Search for the cell housing the specified text and yield its [X, Y] center coordinate. 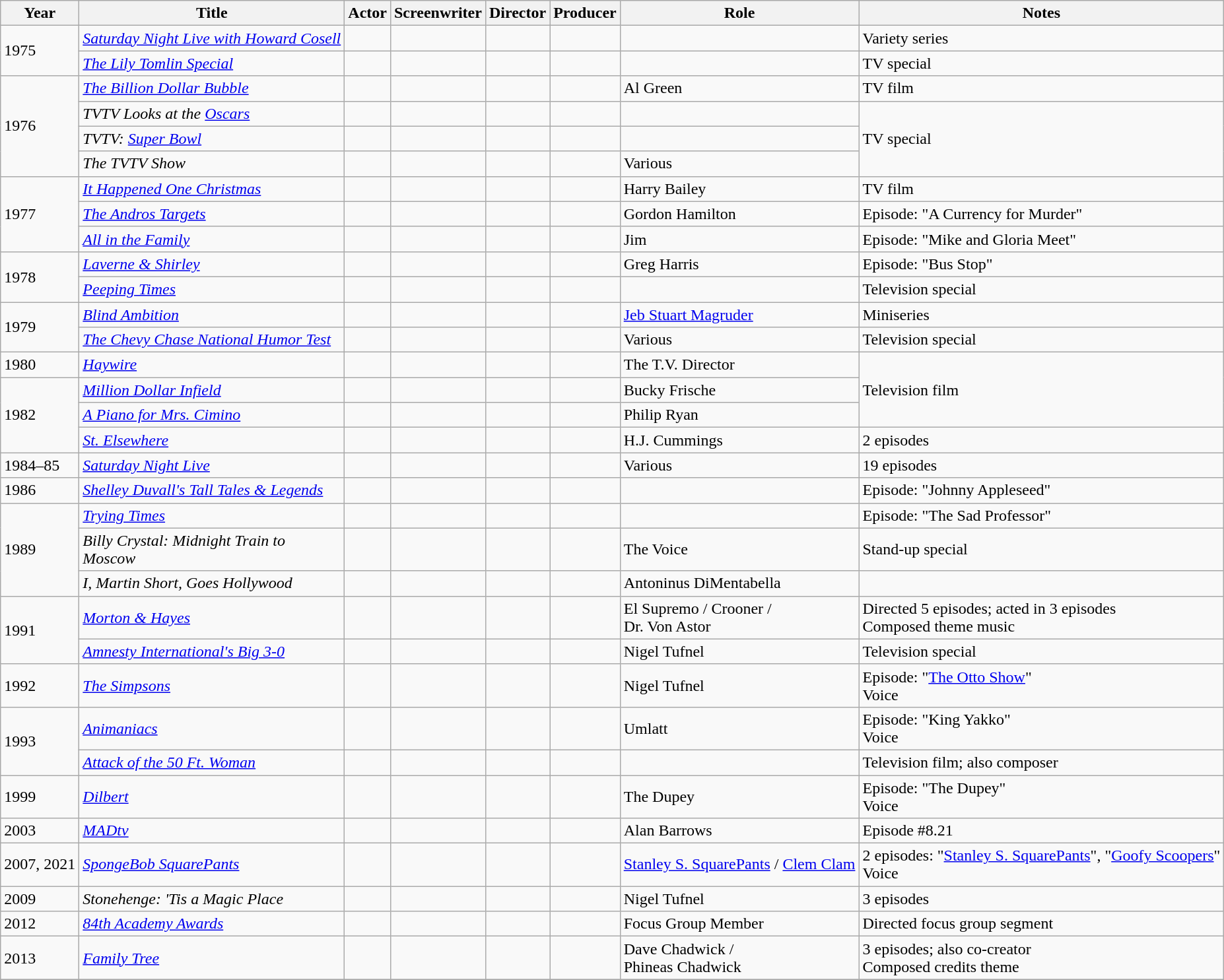
Title [212, 13]
Jeb Stuart Magruder [739, 315]
Gordon Hamilton [739, 214]
Notes [1042, 13]
The Lily Tomlin Special [212, 63]
Al Green [739, 88]
SpongeBob SquarePants [212, 865]
Television film [1042, 390]
Million Dollar Infield [212, 390]
Animaniacs [212, 729]
TVTV Looks at the Oscars [212, 114]
Stanley S. SquarePants / Clem Clam [739, 865]
Episode: "Bus Stop" [1042, 264]
1999 [40, 796]
Focus Group Member [739, 924]
Episode: "King Yakko"Voice [1042, 729]
2013 [40, 958]
Variety series [1042, 38]
Miniseries [1042, 315]
1978 [40, 277]
Haywire [212, 365]
It Happened One Christmas [212, 189]
TVTV: Super Bowl [212, 139]
Jim [739, 239]
Umlatt [739, 729]
Saturday Night Live [212, 465]
1991 [40, 630]
1975 [40, 51]
2 episodes [1042, 440]
Episode: "Mike and Gloria Meet" [1042, 239]
3 episodes; also co-creatorComposed credits theme [1042, 958]
2012 [40, 924]
I, Martin Short, Goes Hollywood [212, 583]
1984–85 [40, 465]
El Supremo / Crooner /Dr. Von Astor [739, 618]
Greg Harris [739, 264]
Episode: "A Currency for Murder" [1042, 214]
A Piano for Mrs. Cimino [212, 415]
Screenwriter [438, 13]
1986 [40, 490]
Amnesty International's Big 3-0 [212, 651]
1993 [40, 740]
2007, 2021 [40, 865]
1980 [40, 365]
Stand-up special [1042, 549]
Year [40, 13]
Director [518, 13]
Trying Times [212, 515]
1982 [40, 415]
Producer [585, 13]
MADtv [212, 831]
St. Elsewhere [212, 440]
Family Tree [212, 958]
Stonehenge: 'Tis a Magic Place [212, 899]
1992 [40, 685]
Episode: "Johnny Appleseed" [1042, 490]
Philip Ryan [739, 415]
Alan Barrows [739, 831]
The Voice [739, 549]
All in the Family [212, 239]
Television film; also composer [1042, 762]
1979 [40, 327]
19 episodes [1042, 465]
Attack of the 50 Ft. Woman [212, 762]
Harry Bailey [739, 189]
The Chevy Chase National Humor Test [212, 340]
Role [739, 13]
H.J. Cummings [739, 440]
Dave Chadwick /Phineas Chadwick [739, 958]
The T.V. Director [739, 365]
Dilbert [212, 796]
Episode #8.21 [1042, 831]
Antoninus DiMentabella [739, 583]
84th Academy Awards [212, 924]
1976 [40, 126]
Episode: "The Sad Professor" [1042, 515]
Episode: "The Dupey"Voice [1042, 796]
The Simpsons [212, 685]
Actor [368, 13]
The Dupey [739, 796]
The Billion Dollar Bubble [212, 88]
Shelley Duvall's Tall Tales & Legends [212, 490]
Billy Crystal: Midnight Train toMoscow [212, 549]
Bucky Frische [739, 390]
The TVTV Show [212, 164]
2009 [40, 899]
1977 [40, 214]
Episode: "The Otto Show"Voice [1042, 685]
Laverne & Shirley [212, 264]
1989 [40, 549]
2003 [40, 831]
Peeping Times [212, 289]
Morton & Hayes [212, 618]
3 episodes [1042, 899]
Directed 5 episodes; acted in 3 episodesComposed theme music [1042, 618]
The Andros Targets [212, 214]
Directed focus group segment [1042, 924]
Saturday Night Live with Howard Cosell [212, 38]
Blind Ambition [212, 315]
2 episodes: "Stanley S. SquarePants", "Goofy Scoopers"Voice [1042, 865]
